Find where the given text appears and provide that cell's center as [x, y] coordinate. 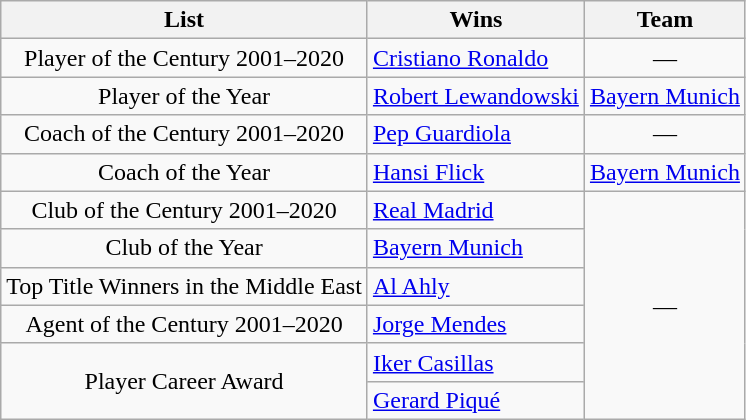
Gerard Piqué [476, 400]
Hansi Flick [476, 172]
Top Title Winners in the Middle East [184, 286]
Player of the Year [184, 96]
Iker Casillas [476, 362]
Agent of the Century 2001–2020 [184, 324]
Al Ahly [476, 286]
Real Madrid [476, 210]
Jorge Mendes [476, 324]
Player Career Award [184, 381]
Player of the Century 2001–2020 [184, 58]
Team [664, 20]
List [184, 20]
Robert Lewandowski [476, 96]
Pep Guardiola [476, 134]
Club of the Year [184, 248]
Coach of the Year [184, 172]
Cristiano Ronaldo [476, 58]
Coach of the Century 2001–2020 [184, 134]
Club of the Century 2001–2020 [184, 210]
Wins [476, 20]
